Search for the cell housing the specified text and yield its (x, y) center coordinate. 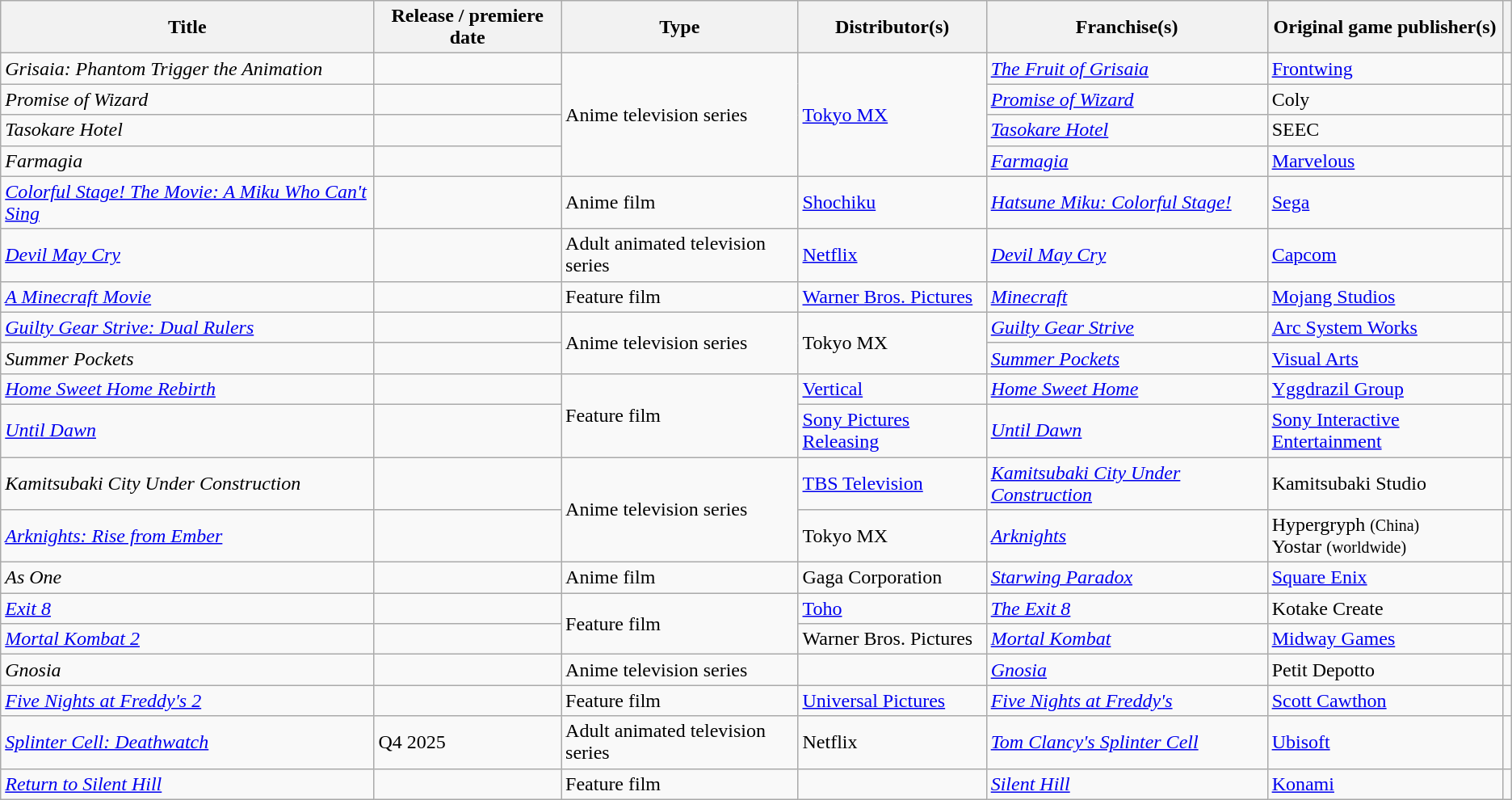
Scott Cawthon (1384, 701)
Splinter Cell: Deathwatch (187, 742)
A Minecraft Movie (187, 297)
SEEC (1384, 130)
Sega (1384, 202)
As One (187, 578)
Mortal Kombat (1127, 639)
Distributor(s) (892, 27)
Shochiku (892, 202)
Capcom (1384, 255)
Coly (1384, 99)
Arknights: Rise from Ember (187, 537)
Midway Games (1384, 639)
Return to Silent Hill (187, 784)
Gaga Corporation (892, 578)
Release / premiere date (468, 27)
Colorful Stage! The Movie: A Miku Who Can't Sing (187, 202)
Kamitsubaki Studio (1384, 483)
Arc System Works (1384, 327)
Mortal Kombat 2 (187, 639)
Arknights (1127, 537)
Minecraft (1127, 297)
Exit 8 (187, 608)
Universal Pictures (892, 701)
Hypergryph (China)Yostar (worldwide) (1384, 537)
Mojang Studios (1384, 297)
Ubisoft (1384, 742)
Silent Hill (1127, 784)
Home Sweet Home Rebirth (187, 389)
Starwing Paradox (1127, 578)
The Fruit of Grisaia (1127, 69)
Vertical (892, 389)
Square Enix (1384, 578)
Hatsune Miku: Colorful Stage! (1127, 202)
Original game publisher(s) (1384, 27)
TBS Television (892, 483)
Home Sweet Home (1127, 389)
Toho (892, 608)
Franchise(s) (1127, 27)
Title (187, 27)
Grisaia: Phantom Trigger the Animation (187, 69)
Kotake Create (1384, 608)
Marvelous (1384, 161)
Konami (1384, 784)
Yggdrazil Group (1384, 389)
Five Nights at Freddy's (1127, 701)
Guilty Gear Strive (1127, 327)
Sony Pictures Releasing (892, 430)
Q4 2025 (468, 742)
Guilty Gear Strive: Dual Rulers (187, 327)
Type (680, 27)
Visual Arts (1384, 358)
Tom Clancy's Splinter Cell (1127, 742)
Sony Interactive Entertainment (1384, 430)
Frontwing (1384, 69)
The Exit 8 (1127, 608)
Five Nights at Freddy's 2 (187, 701)
Petit Depotto (1384, 670)
